Return (x, y) of the center of cell containing provided text 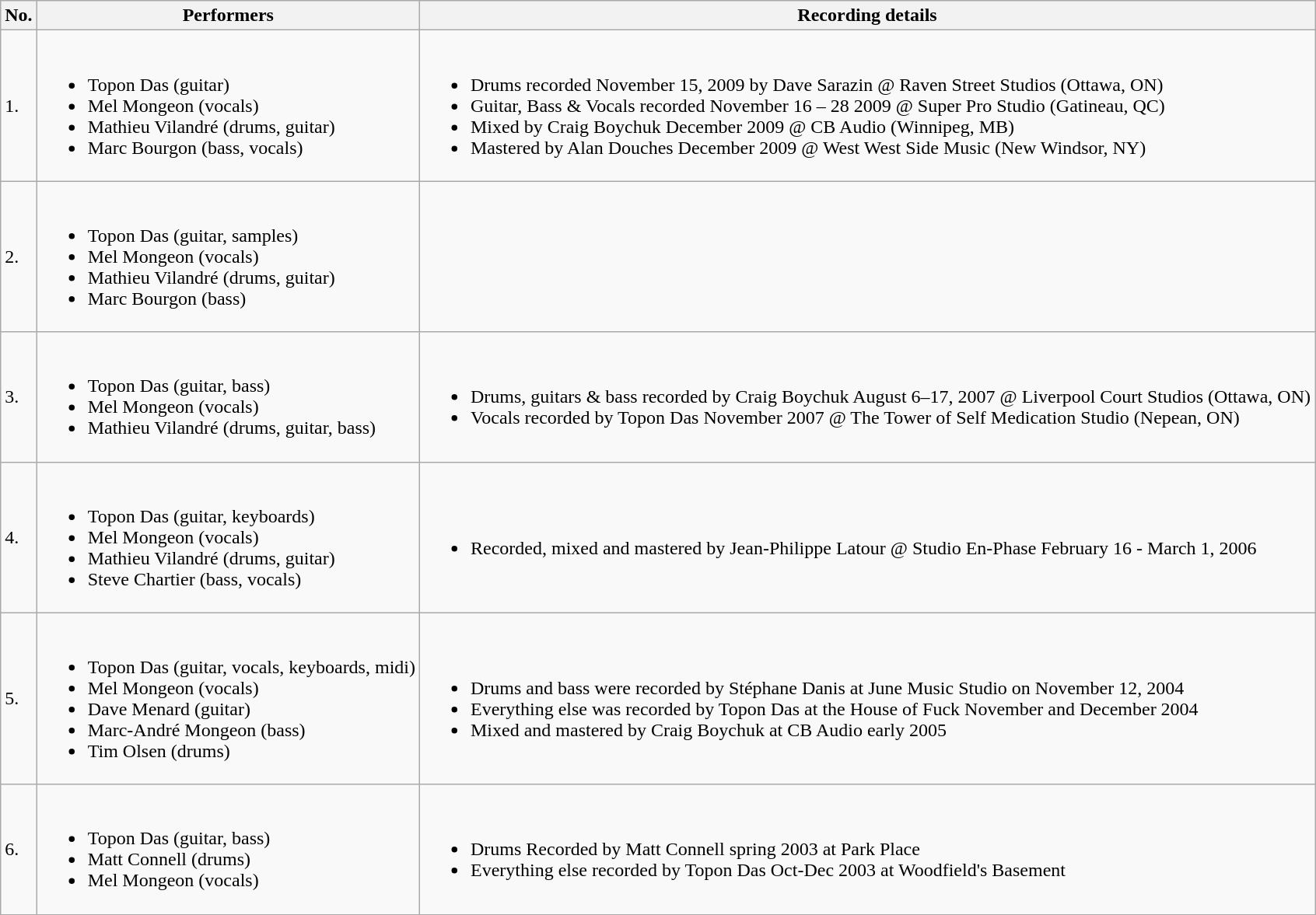
Topon Das (guitar, samples)Mel Mongeon (vocals)Mathieu Vilandré (drums, guitar)Marc Bourgon (bass) (228, 257)
No. (19, 16)
Recording details (866, 16)
Topon Das (guitar, bass)Matt Connell (drums)Mel Mongeon (vocals) (228, 849)
1. (19, 106)
Drums Recorded by Matt Connell spring 2003 at Park PlaceEverything else recorded by Topon Das Oct-Dec 2003 at Woodfield's Basement (866, 849)
5. (19, 698)
Recorded, mixed and mastered by Jean-Philippe Latour @ Studio En-Phase February 16 - March 1, 2006 (866, 537)
6. (19, 849)
3. (19, 396)
Topon Das (guitar)Mel Mongeon (vocals)Mathieu Vilandré (drums, guitar)Marc Bourgon (bass, vocals) (228, 106)
Topon Das (guitar, keyboards)Mel Mongeon (vocals)Mathieu Vilandré (drums, guitar)Steve Chartier (bass, vocals) (228, 537)
4. (19, 537)
2. (19, 257)
Topon Das (guitar, vocals, keyboards, midi)Mel Mongeon (vocals)Dave Menard (guitar)Marc-André Mongeon (bass)Tim Olsen (drums) (228, 698)
Performers (228, 16)
Topon Das (guitar, bass)Mel Mongeon (vocals)Mathieu Vilandré (drums, guitar, bass) (228, 396)
